Determine the (X, Y) coordinate at the center of the cell enclosing the given text.  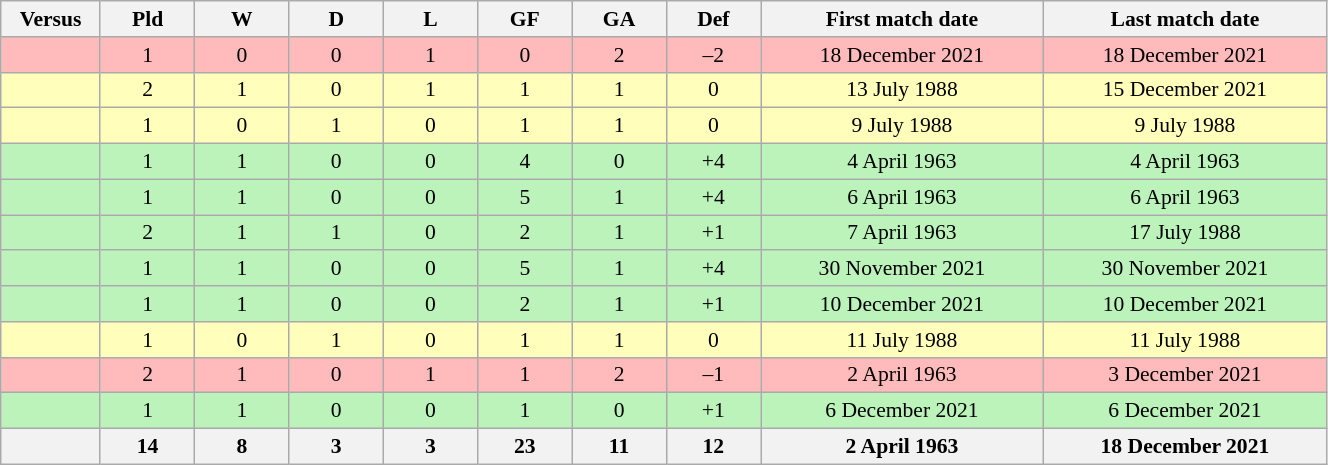
17 July 1988 (1184, 233)
15 December 2021 (1184, 90)
W (242, 19)
7 April 1963 (902, 233)
12 (713, 447)
Pld (147, 19)
–1 (713, 375)
13 July 1988 (902, 90)
Last match date (1184, 19)
Def (713, 19)
23 (525, 447)
3 December 2021 (1184, 375)
D (336, 19)
–2 (713, 55)
First match date (902, 19)
L (430, 19)
Versus (51, 19)
4 (525, 162)
8 (242, 447)
14 (147, 447)
GF (525, 19)
11 (619, 447)
GA (619, 19)
